Return (x, y) of the center of cell containing provided text 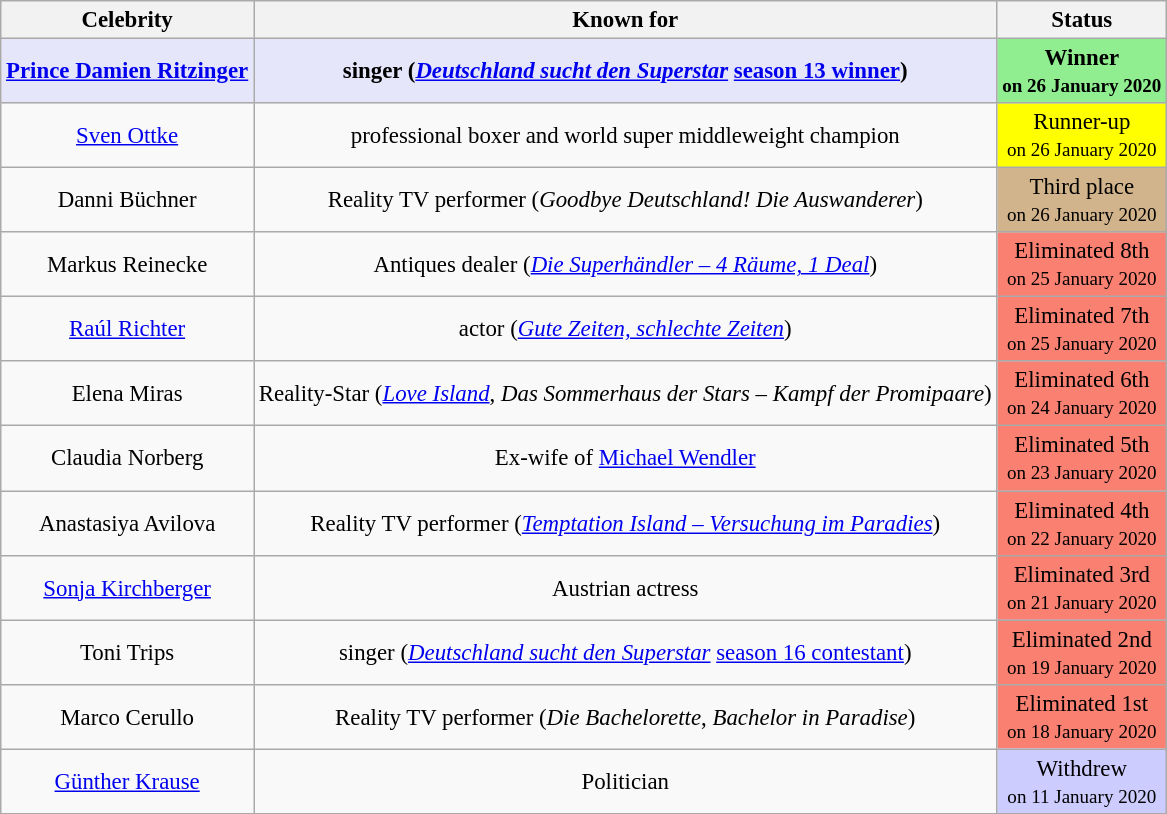
singer (Deutschland sucht den Superstar season 16 contestant) (626, 652)
Markus Reinecke (128, 264)
professional boxer and world super middleweight champion (626, 136)
Günther Krause (128, 782)
Runner-upon 26 January 2020 (1082, 136)
Ex-wife of Michael Wendler (626, 458)
Reality-Star (Love Island, Das Sommerhaus der Stars – Kampf der Promipaare) (626, 394)
Eliminated 5thon 23 January 2020 (1082, 458)
Reality TV performer (Goodbye Deutschland! Die Auswanderer) (626, 200)
Reality TV performer (Temptation Island – Versuchung im Paradies) (626, 524)
Elena Miras (128, 394)
Prince Damien Ritzinger (128, 72)
Eliminated 3rdon 21 January 2020 (1082, 588)
Eliminated 8thon 25 January 2020 (1082, 264)
actor (Gute Zeiten, schlechte Zeiten) (626, 330)
Eliminated 7thon 25 January 2020 (1082, 330)
Eliminated 6thon 24 January 2020 (1082, 394)
Austrian actress (626, 588)
Withdrewon 11 January 2020 (1082, 782)
Celebrity (128, 20)
singer (Deutschland sucht den Superstar season 13 winner) (626, 72)
Sven Ottke (128, 136)
Third placeon 26 January 2020 (1082, 200)
Danni Büchner (128, 200)
Eliminated 2ndon 19 January 2020 (1082, 652)
Marco Cerullo (128, 716)
Claudia Norberg (128, 458)
Eliminated 1ston 18 January 2020 (1082, 716)
Sonja Kirchberger (128, 588)
Raúl Richter (128, 330)
Anastasiya Avilova (128, 524)
Politician (626, 782)
Eliminated 4thon 22 January 2020 (1082, 524)
Status (1082, 20)
Winneron 26 January 2020 (1082, 72)
Known for (626, 20)
Antiques dealer (Die Superhändler – 4 Räume, 1 Deal) (626, 264)
Toni Trips (128, 652)
Reality TV performer (Die Bachelorette, Bachelor in Paradise) (626, 716)
